For the text-containing cell, return its midpoint in (x, y) coordinate format. 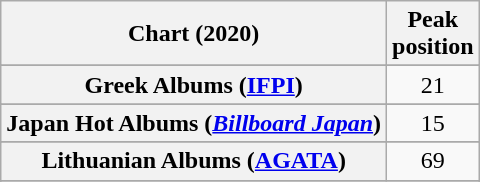
Peakposition (433, 34)
Japan Hot Albums (Billboard Japan) (194, 123)
21 (433, 85)
15 (433, 123)
Lithuanian Albums (AGATA) (194, 161)
Greek Albums (IFPI) (194, 85)
Chart (2020) (194, 34)
69 (433, 161)
